Return the [X, Y] coordinate for the center point of the cell that contains the specified text.  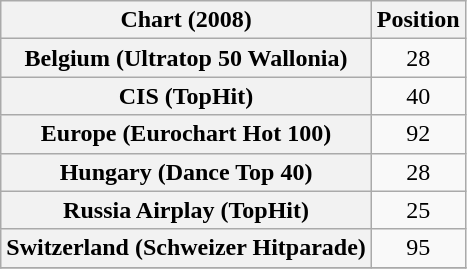
95 [418, 248]
Belgium (Ultratop 50 Wallonia) [186, 58]
Hungary (Dance Top 40) [186, 172]
Chart (2008) [186, 20]
25 [418, 210]
40 [418, 96]
CIS (TopHit) [186, 96]
92 [418, 134]
Europe (Eurochart Hot 100) [186, 134]
Position [418, 20]
Switzerland (Schweizer Hitparade) [186, 248]
Russia Airplay (TopHit) [186, 210]
